Output the (x, y) coordinate of the center of the cell containing the given text.  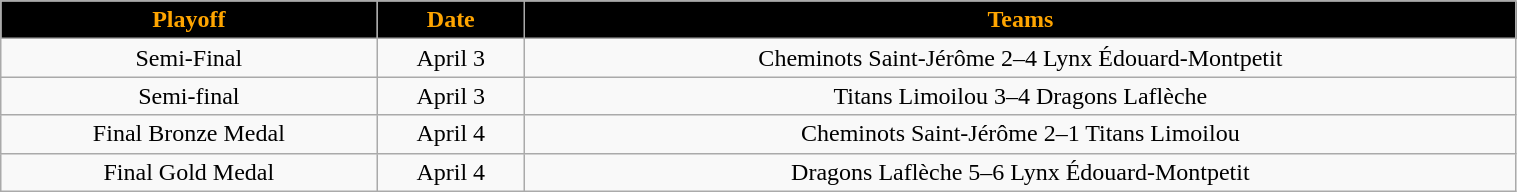
Date (451, 20)
Semi-final (189, 96)
Cheminots Saint-Jérôme 2–4 Lynx Édouard-Montpetit (1020, 58)
Teams (1020, 20)
Titans Limoilou 3–4 Dragons Laflèche (1020, 96)
Playoff (189, 20)
Final Gold Medal (189, 172)
Semi-Final (189, 58)
Cheminots Saint-Jérôme 2–1 Titans Limoilou (1020, 134)
Dragons Laflèche 5–6 Lynx Édouard-Montpetit (1020, 172)
Final Bronze Medal (189, 134)
